Provide the [x, y] coordinate of the cell's center where the given text is located.  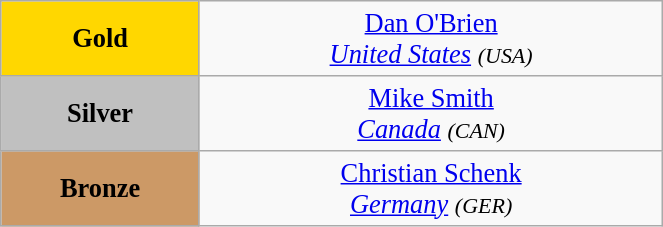
Dan O'BrienUnited States (USA) [430, 38]
Christian SchenkGermany (GER) [430, 188]
Bronze [100, 188]
Mike SmithCanada (CAN) [430, 112]
Gold [100, 38]
Silver [100, 112]
